Output the (X, Y) coordinate of the center of the cell containing the given text.  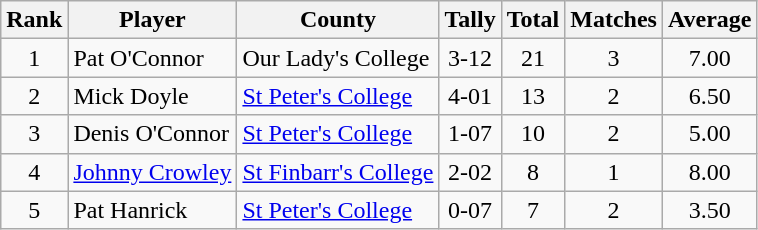
3.50 (710, 210)
5 (34, 210)
7 (533, 210)
5.00 (710, 134)
Pat O'Connor (152, 58)
6.50 (710, 96)
Average (710, 20)
0-07 (470, 210)
8.00 (710, 172)
Our Lady's College (338, 58)
13 (533, 96)
4 (34, 172)
3-12 (470, 58)
Mick Doyle (152, 96)
8 (533, 172)
Total (533, 20)
Pat Hanrick (152, 210)
7.00 (710, 58)
Denis O'Connor (152, 134)
4-01 (470, 96)
Johnny Crowley (152, 172)
Player (152, 20)
10 (533, 134)
St Finbarr's College (338, 172)
21 (533, 58)
Matches (614, 20)
2-02 (470, 172)
County (338, 20)
Rank (34, 20)
Tally (470, 20)
1-07 (470, 134)
